Determine the (x, y) coordinate at the center of the cell enclosing the given text.  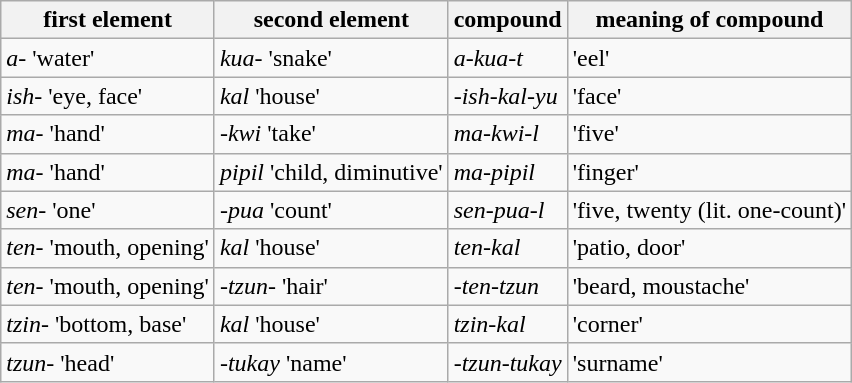
kua- 'snake' (331, 58)
'face' (709, 96)
-ten-tzun (508, 286)
tzun- 'head' (108, 362)
a- 'water' (108, 58)
-tukay 'name' (331, 362)
ten-kal (508, 248)
'patio, door' (709, 248)
meaning of compound (709, 20)
'corner' (709, 324)
'surname' (709, 362)
-tzun-tukay (508, 362)
-pua 'count' (331, 210)
ma-pipil (508, 172)
-kwi 'take' (331, 134)
first element (108, 20)
'beard, moustache' (709, 286)
ma-kwi-l (508, 134)
compound (508, 20)
pipil 'child, diminutive' (331, 172)
'five' (709, 134)
sen- 'one' (108, 210)
-ish-kal-yu (508, 96)
tzin-kal (508, 324)
'eel' (709, 58)
tzin- 'bottom, base' (108, 324)
second element (331, 20)
a-kua-t (508, 58)
ish- 'eye, face' (108, 96)
'five, twenty (lit. one-count)' (709, 210)
'finger' (709, 172)
-tzun- 'hair' (331, 286)
sen-pua-l (508, 210)
